Pinpoint the cell where the given text exists, returning its (X, Y) midpoint coordinate. 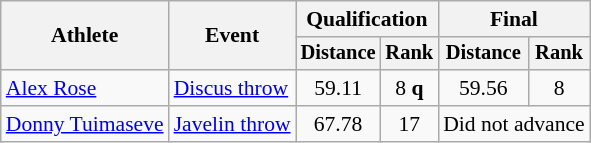
Event (232, 36)
Final (514, 19)
59.56 (483, 88)
Did not advance (514, 124)
8 q (410, 88)
67.78 (338, 124)
Discus throw (232, 88)
Qualification (367, 19)
17 (410, 124)
Alex Rose (85, 88)
Athlete (85, 36)
59.11 (338, 88)
Javelin throw (232, 124)
Donny Tuimaseve (85, 124)
8 (558, 88)
